Return [X, Y] of the center of cell containing provided text 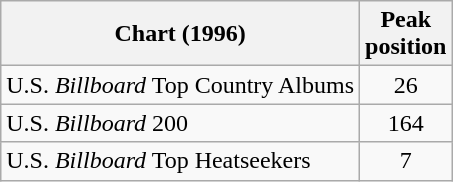
Chart (1996) [180, 34]
Peakposition [406, 34]
164 [406, 123]
U.S. Billboard Top Heatseekers [180, 161]
26 [406, 85]
U.S. Billboard 200 [180, 123]
7 [406, 161]
U.S. Billboard Top Country Albums [180, 85]
